Locate the cell with the specified text and output its [X, Y] center coordinate. 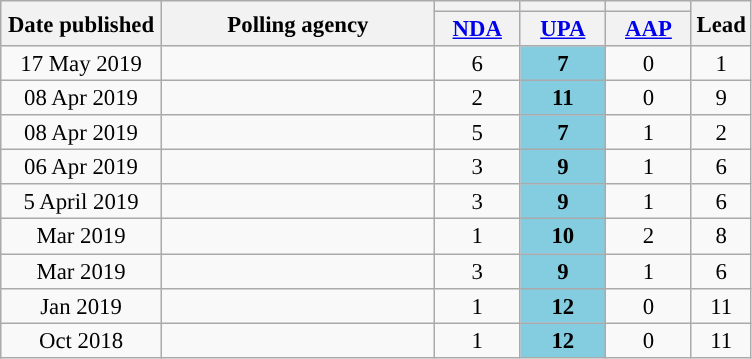
NDA [477, 30]
AAP [649, 30]
5 [477, 132]
Lead [721, 24]
Date published [82, 24]
5 April 2019 [82, 202]
Oct 2018 [82, 340]
17 May 2019 [82, 64]
Polling agency [298, 24]
10 [563, 236]
06 Apr 2019 [82, 168]
Jan 2019 [82, 306]
UPA [563, 30]
8 [721, 236]
